For the text-containing cell, return its midpoint in [x, y] coordinate format. 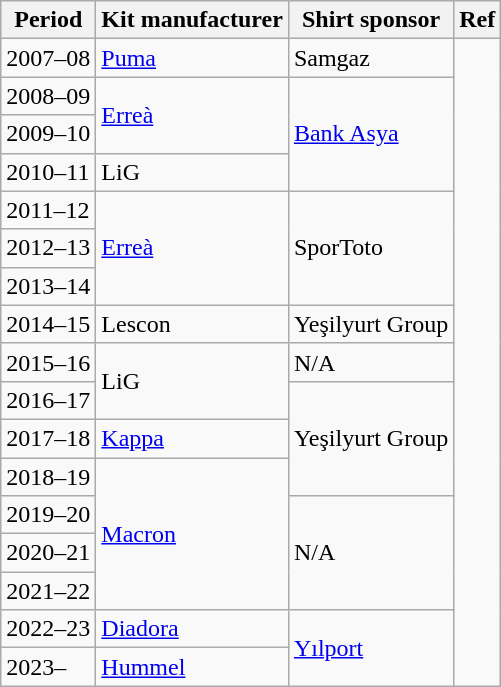
2022–23 [48, 629]
SporToto [370, 248]
Kappa [192, 438]
Samgaz [370, 58]
Hummel [192, 667]
Kit manufacturer [192, 20]
2015–16 [48, 362]
2018–19 [48, 477]
2007–08 [48, 58]
2017–18 [48, 438]
2011–12 [48, 210]
Puma [192, 58]
Ref [478, 20]
2014–15 [48, 324]
Bank Asya [370, 134]
Lescon [192, 324]
Period [48, 20]
Shirt sponsor [370, 20]
Yılport [370, 648]
2021–22 [48, 591]
2019–20 [48, 515]
2008–09 [48, 96]
Macron [192, 534]
2023– [48, 667]
2016–17 [48, 400]
2010–11 [48, 172]
2013–14 [48, 286]
2009–10 [48, 134]
2012–13 [48, 248]
Diadora [192, 629]
2020–21 [48, 553]
